Capture the cell that displays the provided text and extract its (X, Y) central coordinate. 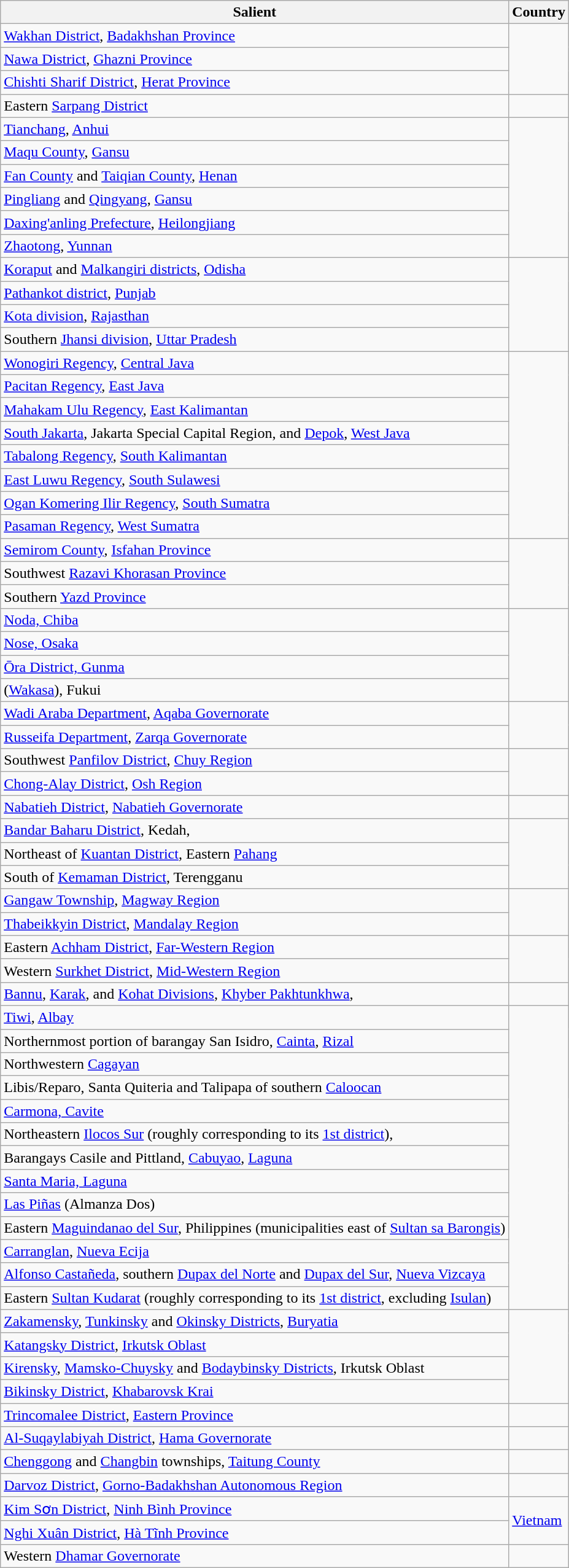
Wonogiri Regency, Central Java (255, 363)
Pingliang and Qingyang, Gansu (255, 199)
Trincomalee District, Eastern Province (255, 1414)
Russeifa Department, Zarqa Governorate (255, 737)
Chishti Sharif District, Herat Province (255, 82)
Koraput and Malkangiri districts, Odisha (255, 269)
Santa Maria, Laguna (255, 1181)
Tiwi, Albay (255, 1017)
Fan County and Taiqian County, Henan (255, 176)
Southern Yazd Province (255, 596)
Pasaman Regency, West Sumatra (255, 526)
Wakhan District, Badakhshan Province (255, 36)
Bikinsky District, Khabarovsk Krai (255, 1391)
Gangaw Township, Magway Region (255, 900)
Darvoz District, Gorno-Badakhshan Autonomous Region (255, 1485)
Salient (255, 12)
Western Dhamar Governorate (255, 1556)
Al-Suqaylabiyah District, Hama Governorate (255, 1438)
Pacitan Regency, East Java (255, 386)
Southwest Panfilov District, Chuy Region (255, 760)
Semirom County, Isfahan Province (255, 550)
Carmona, Cavite (255, 1111)
Noda, Chiba (255, 620)
Nghi Xuân District, Hà Tĩnh Province (255, 1532)
Kim Sơn District, Ninh Bình Province (255, 1509)
Pathankot district, Punjab (255, 293)
Western Surkhet District, Mid-Western Region (255, 970)
Bannu, Karak, and Kohat Divisions, Khyber Pakhtunkhwa, (255, 994)
Ogan Komering Ilir Regency, South Sumatra (255, 503)
Chenggong and Changbin townships, Taitung County (255, 1462)
Ōra District, Gunma (255, 666)
Barangays Casile and Pittland, Cabuyao, Laguna (255, 1158)
South of Kemaman District, Terengganu (255, 877)
Maqu County, Gansu (255, 152)
Wadi Araba Department, Aqaba Governorate (255, 714)
Northeast of Kuantan District, Eastern Pahang (255, 854)
Thabeikkyin District, Mandalay Region (255, 924)
(Wakasa), Fukui (255, 690)
Bandar Baharu District, Kedah, (255, 830)
Tabalong Regency, South Kalimantan (255, 456)
Eastern Sarpang District (255, 106)
Chong-Alay District, Osh Region (255, 784)
Zhaotong, Yunnan (255, 246)
Libis/Reparo, Santa Quiteria and Talipapa of southern Caloocan (255, 1088)
Las Piñas (Almanza Dos) (255, 1204)
Alfonso Castañeda, southern Dupax del Norte and Dupax del Sur, Nueva Vizcaya (255, 1274)
Daxing'anling Prefecture, Heilongjiang (255, 222)
Northwestern Cagayan (255, 1064)
Mahakam Ulu Regency, East Kalimantan (255, 410)
Eastern Maguindanao del Sur, Philippines (municipalities east of Sultan sa Barongis) (255, 1228)
Tianchang, Anhui (255, 129)
Northernmost portion of barangay San Isidro, Cainta, Rizal (255, 1041)
Country (539, 12)
Nabatieh District, Nabatieh Governorate (255, 807)
Zakamensky, Tunkinsky and Okinsky Districts, Buryatia (255, 1321)
Eastern Achham District, Far-Western Region (255, 947)
South Jakarta, Jakarta Special Capital Region, and Depok, West Java (255, 433)
Eastern Sultan Kudarat (roughly corresponding to its 1st district, excluding Isulan) (255, 1298)
Southern Jhansi division, Uttar Pradesh (255, 340)
East Luwu Regency, South Sulawesi (255, 480)
Southwest Razavi Khorasan Province (255, 573)
Katangsky District, Irkutsk Oblast (255, 1344)
Kota division, Rajasthan (255, 316)
Nawa District, Ghazni Province (255, 59)
Kirensky, Mamsko-Chuysky and Bodaybinsky Districts, Irkutsk Oblast (255, 1368)
Carranglan, Nueva Ecija (255, 1251)
Northeastern Ilocos Sur (roughly corresponding to its 1st district), (255, 1134)
Vietnam (539, 1521)
Nose, Osaka (255, 643)
